Search for the cell housing the specified text and yield its [x, y] center coordinate. 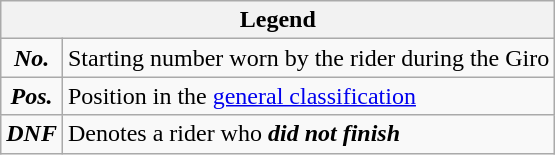
Position in the general classification [308, 96]
Starting number worn by the rider during the Giro [308, 58]
Denotes a rider who did not finish [308, 134]
Legend [278, 20]
Pos. [32, 96]
No. [32, 58]
DNF [32, 134]
